Output the (x, y) coordinate of the center of the cell containing the given text.  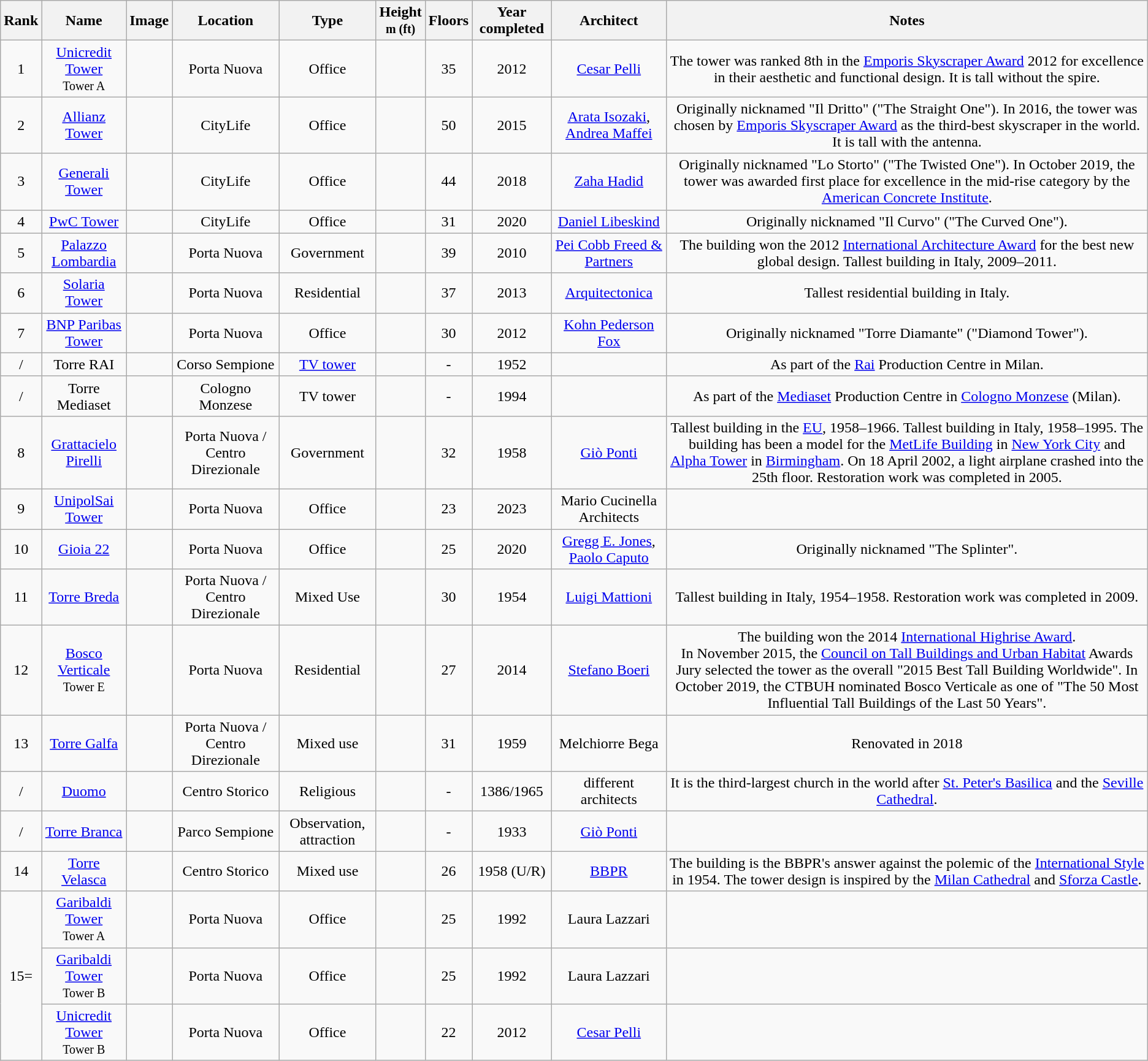
1958 (511, 453)
7 (21, 332)
3 (21, 182)
Garibaldi Tower Tower B (84, 976)
Daniel Libeskind (608, 221)
50 (448, 125)
6 (21, 293)
27 (448, 670)
Heightm (ft) (400, 21)
Torre Galfa (84, 743)
Torre Mediaset (84, 396)
35 (448, 69)
Pei Cobb Freed & Partners (608, 253)
8 (21, 453)
The building won the 2012 International Architecture Award for the best new global design. Tallest building in Italy, 2009–2011. (906, 253)
Tallest building in Italy, 1954–1958. Restoration work was completed in 2009. (906, 597)
different architects (608, 791)
2010 (511, 253)
1386/1965 (511, 791)
Corso Sempione (226, 364)
UnipolSai Tower (84, 509)
1952 (511, 364)
Floors (448, 21)
Notes (906, 21)
PwC Tower (84, 221)
Bosco Verticale Tower E (84, 670)
26 (448, 871)
BNP Paribas Tower (84, 332)
Generali Tower (84, 182)
It is the third-largest church in the world after St. Peter's Basilica and the Seville Cathedral. (906, 791)
22 (448, 1032)
13 (21, 743)
10 (21, 548)
Religious (327, 791)
Observation, attraction (327, 832)
2015 (511, 125)
9 (21, 509)
Originally nicknamed "Torre Diamante" ("Diamond Tower"). (906, 332)
23 (448, 509)
Originally nicknamed "Il Curvo" ("The Curved One"). (906, 221)
12 (21, 670)
Allianz Tower (84, 125)
As part of the Mediaset Production Centre in Cologno Monzese (Milan). (906, 396)
Image (150, 21)
Cologno Monzese (226, 396)
Torre Velasca (84, 871)
39 (448, 253)
Parco Sempione (226, 832)
32 (448, 453)
Duomo (84, 791)
2013 (511, 293)
Melchiorre Bega (608, 743)
The tower was ranked 8th in the Emporis Skyscraper Award 2012 for excellence in their aesthetic and functional design. It is tall without the spire. (906, 69)
15= (21, 976)
BBPR (608, 871)
1959 (511, 743)
Torre RAI (84, 364)
1994 (511, 396)
Unicredit Tower Tower A (84, 69)
Arata Isozaki, Andrea Maffei (608, 125)
Stefano Boeri (608, 670)
44 (448, 182)
11 (21, 597)
Garibaldi Tower Tower A (84, 919)
2014 (511, 670)
1958 (U/R) (511, 871)
Torre Breda (84, 597)
Solaria Tower (84, 293)
Palazzo Lombardia (84, 253)
14 (21, 871)
Architect (608, 21)
37 (448, 293)
Rank (21, 21)
1933 (511, 832)
Grattacielo Pirelli (84, 453)
Gioia 22 (84, 548)
Mario Cucinella Architects (608, 509)
Mixed Use (327, 597)
As part of the Rai Production Centre in Milan. (906, 364)
2018 (511, 182)
Unicredit Tower Tower B (84, 1032)
Luigi Mattioni (608, 597)
2 (21, 125)
2023 (511, 509)
Tallest residential building in Italy. (906, 293)
4 (21, 221)
Type (327, 21)
1954 (511, 597)
5 (21, 253)
Zaha Hadid (608, 182)
Originally nicknamed "The Splinter". (906, 548)
1 (21, 69)
Torre Branca (84, 832)
Kohn Pederson Fox (608, 332)
Gregg E. Jones, Paolo Caputo (608, 548)
Arquitectonica (608, 293)
Renovated in 2018 (906, 743)
Name (84, 21)
Location (226, 21)
Year completed (511, 21)
